From the cell containing the given text, extract its center point as [x, y] coordinate. 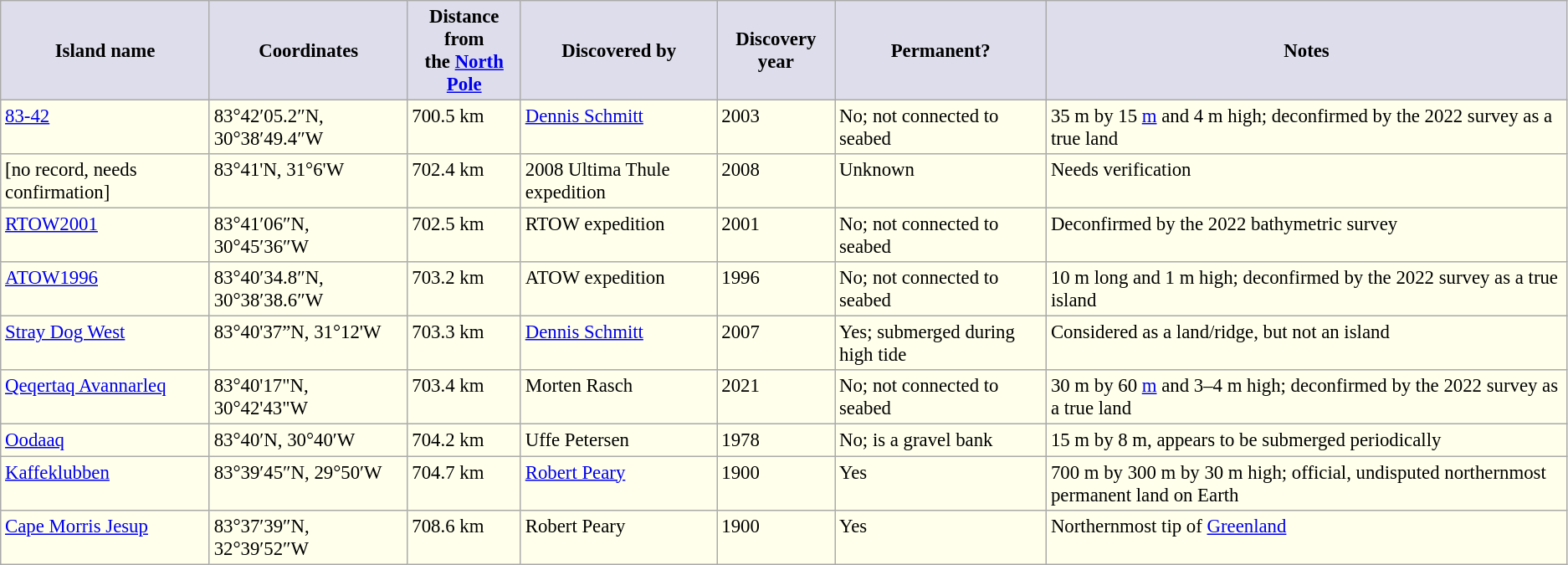
704.2 km [464, 440]
Considered as a land/ridge, but not an island [1307, 343]
RTOW2001 [105, 236]
Stray Dog West [105, 343]
Discovered by [619, 50]
83°40′34.8″N, 30°38′38.6″W [308, 290]
ATOW1996 [105, 290]
83-42 [105, 127]
83°40′N, 30°40′W [308, 440]
15 m by 8 m, appears to be submerged periodically [1307, 440]
1996 [776, 290]
700.5 km [464, 127]
Unknown [940, 181]
702.4 km [464, 181]
Oodaaq [105, 440]
703.3 km [464, 343]
83°39′45″N, 29°50′W [308, 484]
RTOW expedition [619, 236]
Northernmost tip of Greenland [1307, 537]
1978 [776, 440]
ATOW expedition [619, 290]
83°40'37”N, 31°12'W [308, 343]
700 m by 300 m by 30 m high; official, undisputed northernmost permanent land on Earth [1307, 484]
2008 Ultima Thule expedition [619, 181]
83°40'17"N, 30°42'43"W [308, 397]
704.7 km [464, 484]
Deconfirmed by the 2022 bathymetric survey [1307, 236]
2008 [776, 181]
83°42′05.2″N, 30°38′49.4″W [308, 127]
Discovery year [776, 50]
Needs verification [1307, 181]
Distance fromthe North Pole [464, 50]
703.4 km [464, 397]
Uffe Petersen [619, 440]
702.5 km [464, 236]
Cape Morris Jesup [105, 537]
703.2 km [464, 290]
2021 [776, 397]
[no record, needs confirmation] [105, 181]
Yes; submerged during high tide [940, 343]
Kaffeklubben [105, 484]
83°41′06″N, 30°45′36″W [308, 236]
708.6 km [464, 537]
83°37′39″N, 32°39′52″W [308, 537]
Island name [105, 50]
Qeqertaq Avannarleq [105, 397]
2007 [776, 343]
30 m by 60 m and 3–4 m high; deconfirmed by the 2022 survey as a true land [1307, 397]
10 m long and 1 m high; deconfirmed by the 2022 survey as a true island [1307, 290]
2001 [776, 236]
83°41'N, 31°6'W [308, 181]
Permanent? [940, 50]
Notes [1307, 50]
35 m by 15 m and 4 m high; deconfirmed by the 2022 survey as a true land [1307, 127]
2003 [776, 127]
No; is a gravel bank [940, 440]
Coordinates [308, 50]
Morten Rasch [619, 397]
